Output the [X, Y] coordinate of the center of the cell containing the given text.  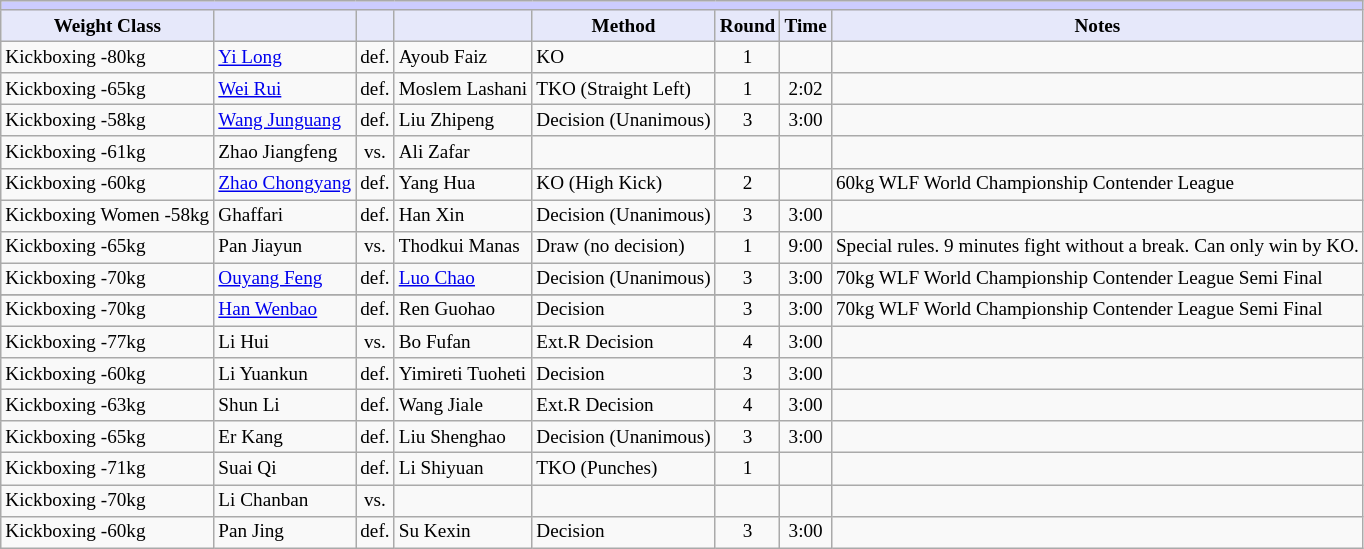
KO (High Kick) [624, 184]
Weight Class [108, 26]
Kickboxing -61kg [108, 152]
9:00 [806, 247]
2 [748, 184]
Draw (no decision) [624, 247]
Zhao Chongyang [285, 184]
Moslem Lashani [463, 89]
Kickboxing -80kg [108, 57]
2:02 [806, 89]
Yimireti Tuoheti [463, 374]
Yi Long [285, 57]
Pan Jiayun [285, 247]
Bo Fufan [463, 342]
Round [748, 26]
Wei Rui [285, 89]
Ayoub Faiz [463, 57]
Suai Qi [285, 469]
Special rules. 9 minutes fight without a break. Can only win by KO. [1097, 247]
Ghaffari [285, 216]
Li Shiyuan [463, 469]
60kg WLF World Championship Contender League [1097, 184]
Zhao Jiangfeng [285, 152]
Kickboxing -77kg [108, 342]
Pan Jing [285, 532]
Ali Zafar [463, 152]
Time [806, 26]
Liu Shenghao [463, 437]
Thodkui Manas [463, 247]
Luo Chao [463, 279]
Er Kang [285, 437]
Li Yuankun [285, 374]
Su Kexin [463, 532]
Li Hui [285, 342]
Kickboxing Women -58kg [108, 216]
KO [624, 57]
Wang Jiale [463, 405]
Wang Junguang [285, 121]
Ren Guohao [463, 310]
Kickboxing -71kg [108, 469]
Kickboxing -58kg [108, 121]
Shun Li [285, 405]
Kickboxing -63kg [108, 405]
Liu Zhipeng [463, 121]
Method [624, 26]
Han Xin [463, 216]
Notes [1097, 26]
TKO (Straight Left) [624, 89]
Ouyang Feng [285, 279]
TKO (Punches) [624, 469]
Han Wenbao [285, 310]
Yang Hua [463, 184]
Li Chanban [285, 500]
